Capture the cell that displays the provided text and extract its [x, y] central coordinate. 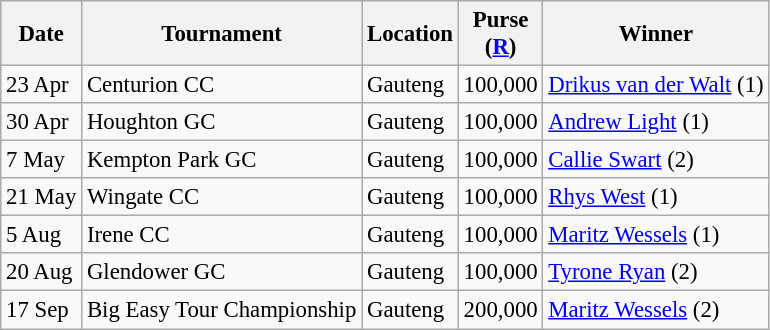
Irene CC [222, 235]
Purse(R) [500, 34]
30 Apr [42, 122]
7 May [42, 160]
Callie Swart (2) [656, 160]
Location [410, 34]
Centurion CC [222, 85]
17 Sep [42, 310]
Houghton GC [222, 122]
Big Easy Tour Championship [222, 310]
Andrew Light (1) [656, 122]
20 Aug [42, 273]
23 Apr [42, 85]
Date [42, 34]
Maritz Wessels (2) [656, 310]
21 May [42, 197]
Glendower GC [222, 273]
200,000 [500, 310]
Winner [656, 34]
Kempton Park GC [222, 160]
5 Aug [42, 235]
Drikus van der Walt (1) [656, 85]
Rhys West (1) [656, 197]
Tournament [222, 34]
Wingate CC [222, 197]
Tyrone Ryan (2) [656, 273]
Maritz Wessels (1) [656, 235]
